Find where the given text appears and provide that cell's center as [x, y] coordinate. 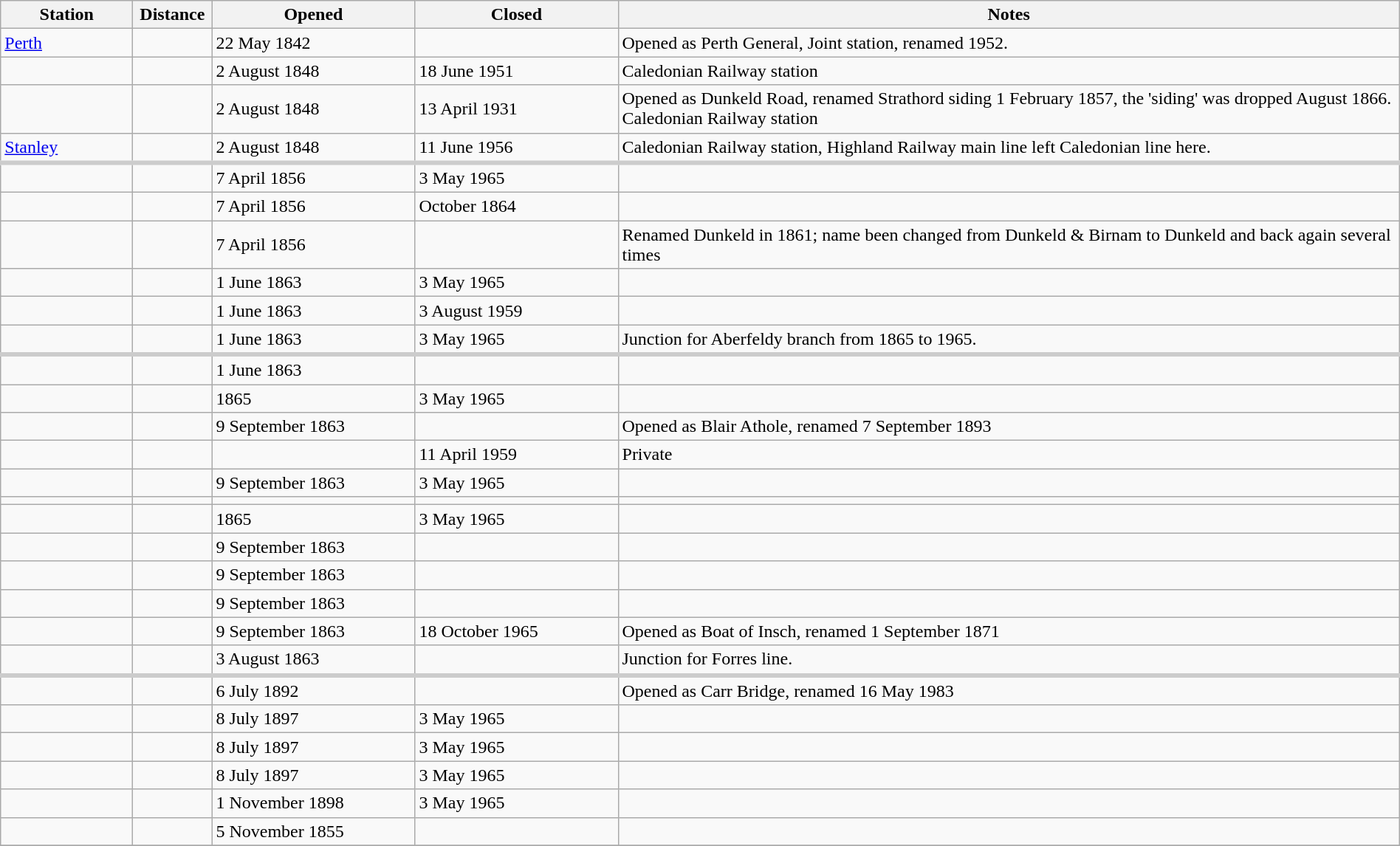
6 July 1892 [313, 689]
13 April 1931 [517, 109]
Perth [66, 43]
Opened [313, 15]
Opened as Blair Athole, renamed 7 September 1893 [1009, 427]
Distance [173, 15]
1 November 1898 [313, 803]
18 October 1965 [517, 631]
Renamed Dunkeld in 1861; name been changed from Dunkeld & Birnam to Dunkeld and back again several times [1009, 245]
Stanley [66, 148]
Opened as Perth General, Joint station, renamed 1952. [1009, 43]
Private [1009, 455]
18 June 1951 [517, 71]
October 1864 [517, 207]
Notes [1009, 15]
Station [66, 15]
Caledonian Railway station, Highland Railway main line left Caledonian line here. [1009, 148]
3 August 1959 [517, 311]
Opened as Carr Bridge, renamed 16 May 1983 [1009, 689]
Junction for Forres line. [1009, 660]
5 November 1855 [313, 831]
Caledonian Railway station [1009, 71]
Opened as Dunkeld Road, renamed Strathord siding 1 February 1857, the 'siding' was dropped August 1866. Caledonian Railway station [1009, 109]
11 April 1959 [517, 455]
Closed [517, 15]
22 May 1842 [313, 43]
Opened as Boat of Insch, renamed 1 September 1871 [1009, 631]
3 August 1863 [313, 660]
11 June 1956 [517, 148]
Junction for Aberfeldy branch from 1865 to 1965. [1009, 340]
